Search for the cell housing the specified text and yield its [X, Y] center coordinate. 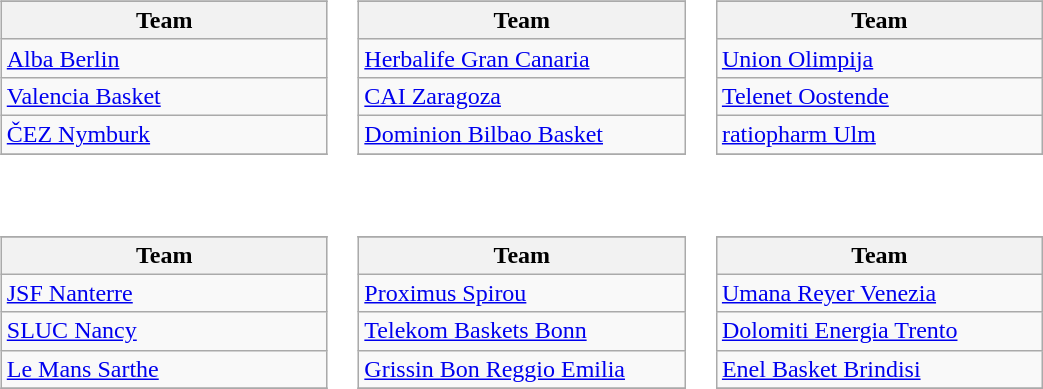
Telekom Baskets Bonn [522, 331]
Union Olimpija [879, 58]
Valencia Basket [164, 96]
Enel Basket Brindisi [879, 369]
Alba Berlin [164, 58]
Telenet Oostende [879, 96]
Umana Reyer Venezia [879, 293]
Le Mans Sarthe [164, 369]
Herbalife Gran Canaria [522, 58]
Proximus Spirou [522, 293]
ratiopharm Ulm [879, 134]
ČEZ Nymburk [164, 134]
Grissin Bon Reggio Emilia [522, 369]
CAI Zaragoza [522, 96]
JSF Nanterre [164, 293]
Dominion Bilbao Basket [522, 134]
SLUC Nancy [164, 331]
Dolomiti Energia Trento [879, 331]
